Extract the [X, Y] coordinate from the center of the cell holding the provided text.  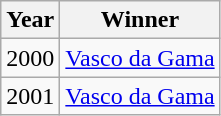
2000 [30, 58]
2001 [30, 96]
Winner [140, 20]
Year [30, 20]
